Locate the cell with the specified text and output its (X, Y) center coordinate. 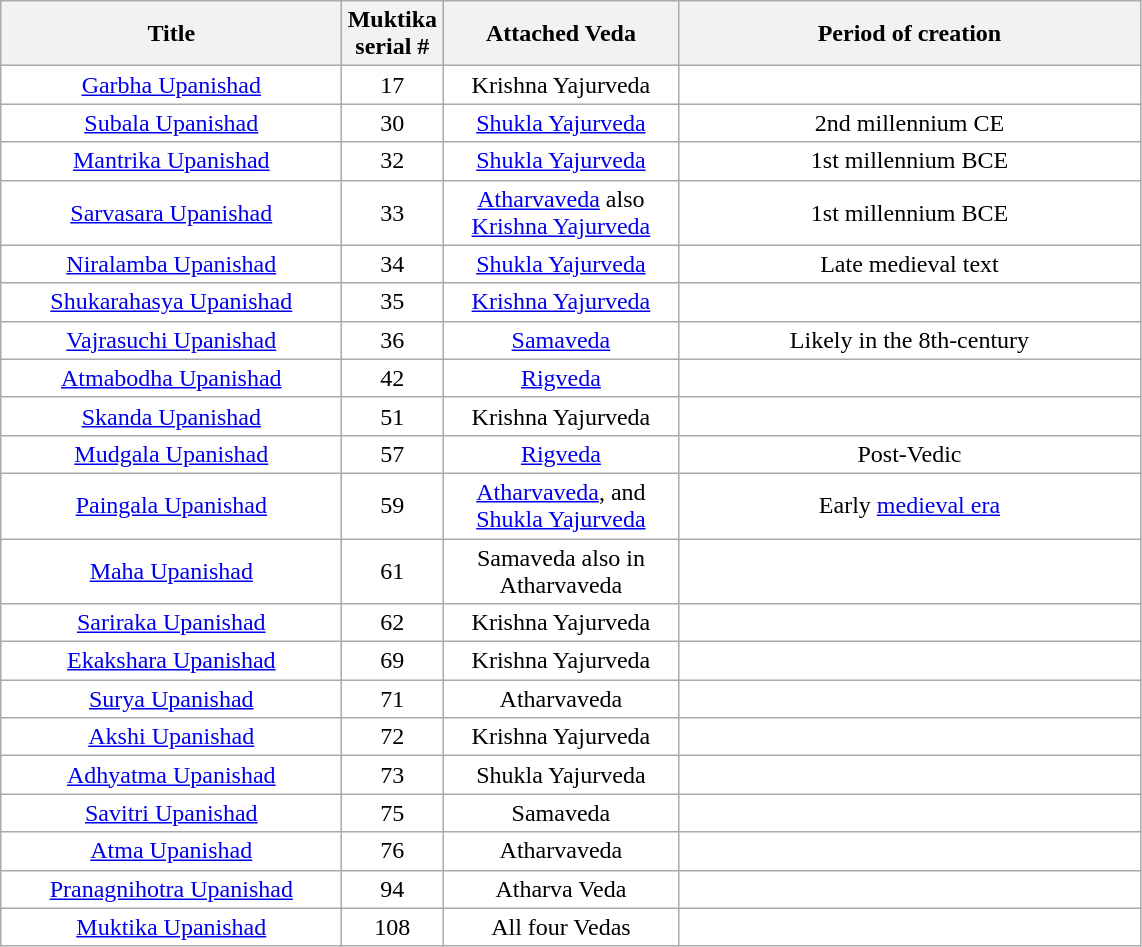
59 (392, 506)
Attached Veda (561, 34)
62 (392, 623)
All four Vedas (561, 927)
Period of creation (910, 34)
Paingala Upanishad (172, 506)
32 (392, 161)
Sarvasara Upanishad (172, 212)
Atharvaveda also Krishna Yajurveda (561, 212)
73 (392, 775)
Post-Vedic (910, 454)
94 (392, 889)
Vajrasuchi Upanishad (172, 340)
Muktika Upanishad (172, 927)
76 (392, 851)
30 (392, 123)
57 (392, 454)
35 (392, 302)
Atmabodha Upanishad (172, 378)
Title (172, 34)
51 (392, 416)
69 (392, 661)
34 (392, 264)
Mantrika Upanishad (172, 161)
Surya Upanishad (172, 699)
Atharvaveda, and Shukla Yajurveda (561, 506)
Garbha Upanishad (172, 85)
Ekakshara Upanishad (172, 661)
33 (392, 212)
Savitri Upanishad (172, 813)
Atharva Veda (561, 889)
Sariraka Upanishad (172, 623)
Likely in the 8th-century (910, 340)
17 (392, 85)
75 (392, 813)
Atma Upanishad (172, 851)
Late medieval text (910, 264)
42 (392, 378)
Mudgala Upanishad (172, 454)
61 (392, 570)
Pranagnihotra Upanishad (172, 889)
108 (392, 927)
2nd millennium CE (910, 123)
Adhyatma Upanishad (172, 775)
Subala Upanishad (172, 123)
71 (392, 699)
Skanda Upanishad (172, 416)
Shukarahasya Upanishad (172, 302)
Early medieval era (910, 506)
Niralamba Upanishad (172, 264)
Akshi Upanishad (172, 737)
Muktika serial # (392, 34)
72 (392, 737)
36 (392, 340)
Maha Upanishad (172, 570)
Samaveda also in Atharvaveda (561, 570)
